From the cell containing the given text, extract its center point as (X, Y) coordinate. 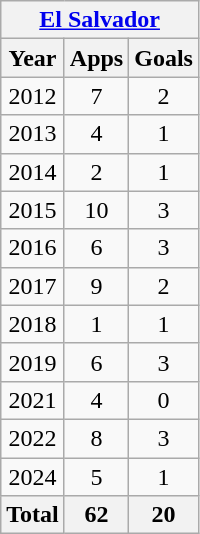
62 (96, 515)
2019 (33, 362)
2016 (33, 248)
20 (164, 515)
2014 (33, 172)
Apps (96, 58)
Year (33, 58)
Total (33, 515)
10 (96, 210)
El Salvador (100, 20)
2017 (33, 286)
8 (96, 438)
2021 (33, 400)
9 (96, 286)
2015 (33, 210)
5 (96, 477)
2018 (33, 324)
2013 (33, 134)
2022 (33, 438)
Goals (164, 58)
2024 (33, 477)
0 (164, 400)
7 (96, 96)
2012 (33, 96)
